Search for the cell housing the specified text and yield its [X, Y] center coordinate. 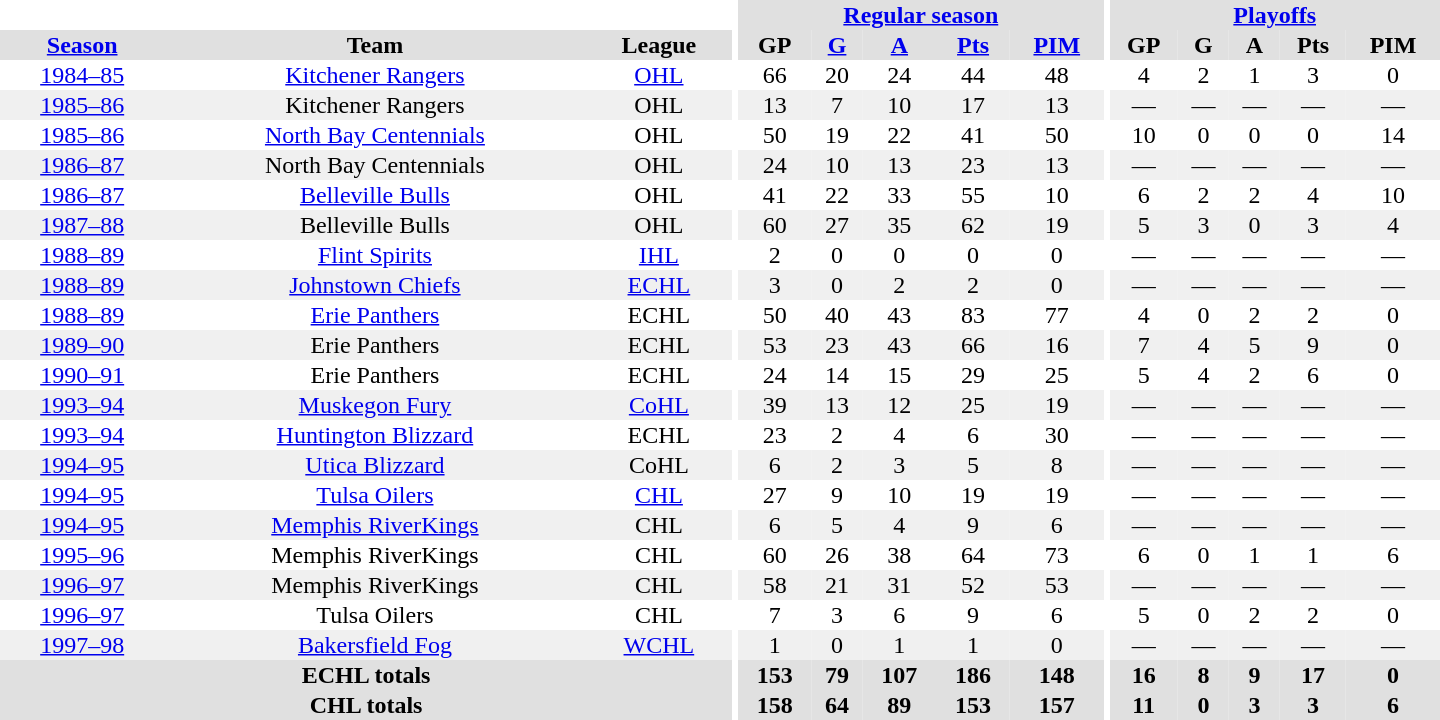
Regular season [921, 15]
CHL totals [366, 705]
40 [838, 315]
58 [775, 585]
Team [374, 45]
30 [1057, 435]
Bakersfield Fog [374, 645]
26 [838, 555]
38 [900, 555]
157 [1057, 705]
33 [900, 195]
89 [900, 705]
35 [900, 225]
Flint Spirits [374, 255]
107 [900, 675]
77 [1057, 315]
ECHL totals [366, 675]
52 [973, 585]
1995–96 [82, 555]
83 [973, 315]
158 [775, 705]
73 [1057, 555]
148 [1057, 675]
Muskegon Fury [374, 405]
WCHL [660, 645]
Huntington Blizzard [374, 435]
Season [82, 45]
1989–90 [82, 345]
Playoffs [1274, 15]
Johnstown Chiefs [374, 285]
44 [973, 75]
1987–88 [82, 225]
1997–98 [82, 645]
1984–85 [82, 75]
39 [775, 405]
31 [900, 585]
20 [838, 75]
29 [973, 375]
12 [900, 405]
15 [900, 375]
186 [973, 675]
11 [1144, 705]
Utica Blizzard [374, 465]
League [660, 45]
62 [973, 225]
1990–91 [82, 375]
55 [973, 195]
21 [838, 585]
IHL [660, 255]
48 [1057, 75]
79 [838, 675]
